Return [X, Y] of the center of cell containing provided text 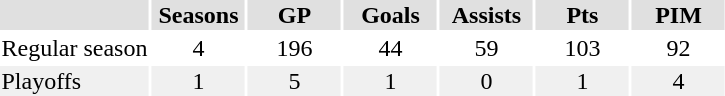
Pts [582, 15]
5 [294, 81]
GP [294, 15]
Assists [486, 15]
44 [390, 48]
92 [678, 48]
0 [486, 81]
Regular season [74, 48]
59 [486, 48]
Seasons [198, 15]
196 [294, 48]
Playoffs [74, 81]
Goals [390, 15]
PIM [678, 15]
103 [582, 48]
